From the cell containing the given text, extract its center point as (X, Y) coordinate. 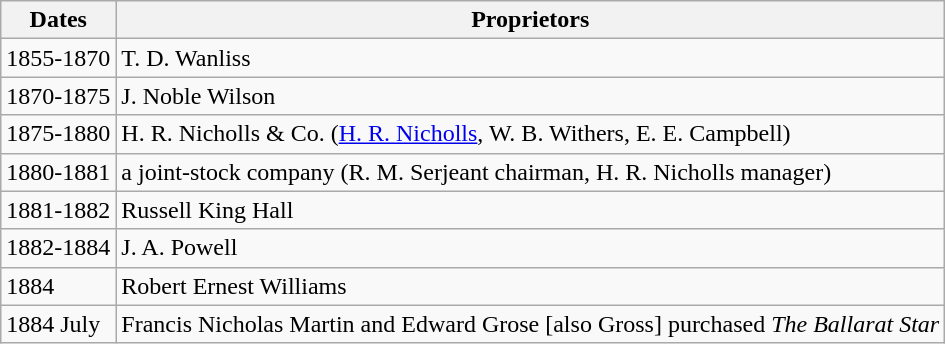
J. Noble Wilson (530, 96)
J. A. Powell (530, 248)
1882-1884 (58, 248)
1855-1870 (58, 58)
1884 (58, 286)
1884 July (58, 324)
Francis Nicholas Martin and Edward Grose [also Gross] purchased The Ballarat Star (530, 324)
Robert Ernest Williams (530, 286)
1875-1880 (58, 134)
1880-1881 (58, 172)
1870-1875 (58, 96)
1881-1882 (58, 210)
T. D. Wanliss (530, 58)
Proprietors (530, 20)
Russell King Hall (530, 210)
H. R. Nicholls & Co. (H. R. Nicholls, W. B. Withers, E. E. Campbell) (530, 134)
Dates (58, 20)
a joint-stock company (R. M. Serjeant chairman, H. R. Nicholls manager) (530, 172)
